From the cell containing the given text, extract its center point as (X, Y) coordinate. 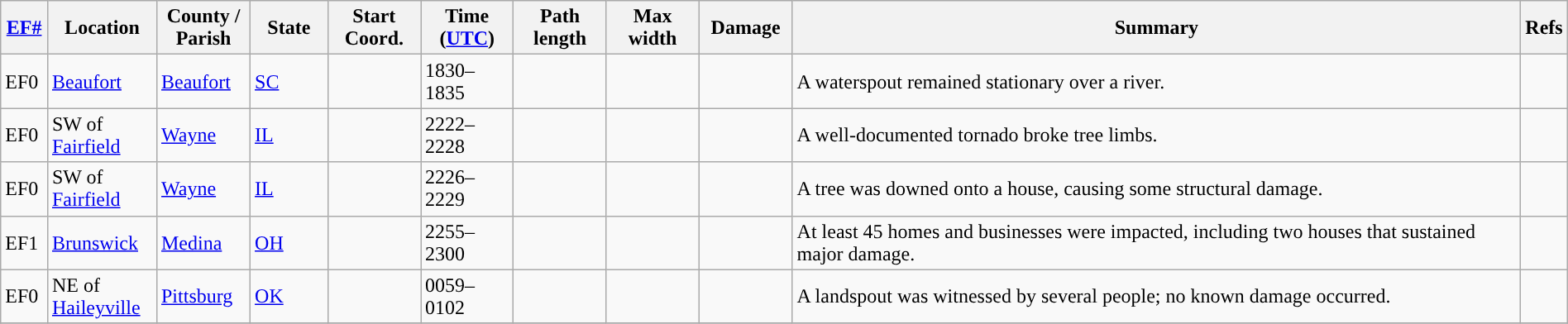
Path length (560, 28)
Refs (1545, 28)
State (289, 28)
EF1 (25, 243)
Time (UTC) (467, 28)
EF# (25, 28)
Start Coord. (374, 28)
2226–2229 (467, 188)
A waterspout remained stationary over a river. (1156, 81)
Summary (1156, 28)
1830–1835 (467, 81)
Brunswick (102, 243)
Location (102, 28)
NE of Haileyville (102, 296)
OK (289, 296)
Pittsburg (203, 296)
A tree was downed onto a house, causing some structural damage. (1156, 188)
OH (289, 243)
0059–0102 (467, 296)
Medina (203, 243)
2222–2228 (467, 136)
Max width (653, 28)
Damage (746, 28)
County / Parish (203, 28)
A well-documented tornado broke tree limbs. (1156, 136)
SC (289, 81)
2255–2300 (467, 243)
At least 45 homes and businesses were impacted, including two houses that sustained major damage. (1156, 243)
A landspout was witnessed by several people; no known damage occurred. (1156, 296)
